Identify which cell holds the provided text, then report its (X, Y) central coordinate. 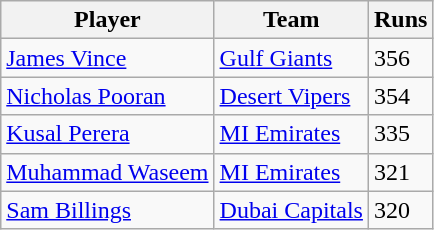
Team (291, 20)
321 (400, 172)
Kusal Perera (108, 134)
Nicholas Pooran (108, 96)
James Vince (108, 58)
Runs (400, 20)
Muhammad Waseem (108, 172)
Desert Vipers (291, 96)
Gulf Giants (291, 58)
Dubai Capitals (291, 210)
Sam Billings (108, 210)
335 (400, 134)
354 (400, 96)
320 (400, 210)
356 (400, 58)
Player (108, 20)
